Scan for the cell matching the given text and deliver its (X, Y) coordinate at center. 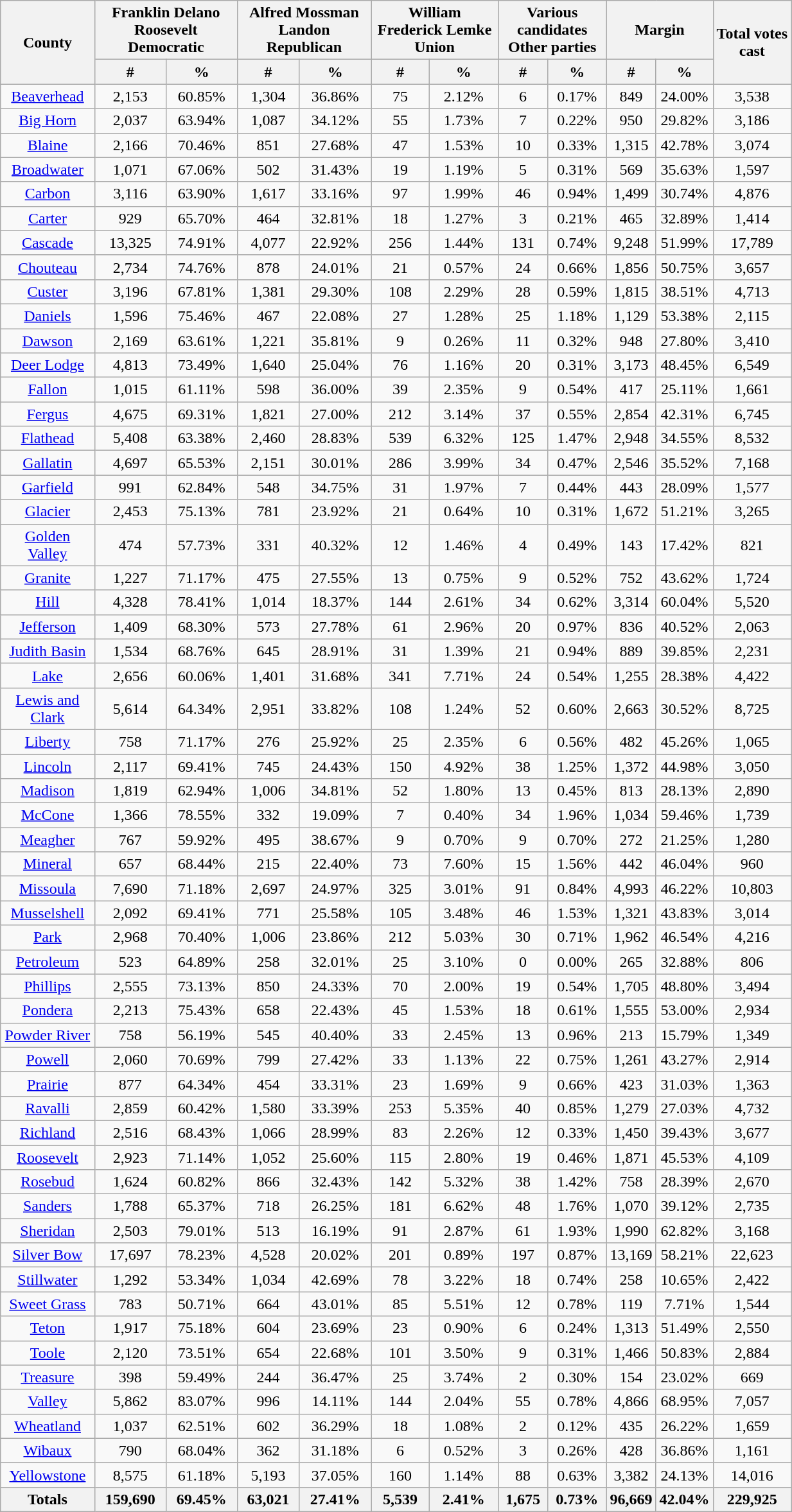
2,555 (130, 986)
53.38% (685, 316)
27.41% (335, 1499)
1,617 (268, 194)
Carter (48, 218)
48.80% (685, 986)
24.97% (335, 889)
43.01% (335, 1304)
2.96% (464, 627)
20.02% (335, 1255)
2,063 (752, 627)
3,173 (631, 365)
482 (631, 742)
0.12% (577, 1426)
3.10% (464, 962)
1.27% (464, 218)
59.46% (685, 815)
31.03% (685, 1084)
26.25% (335, 1206)
991 (130, 487)
0.62% (577, 602)
60.85% (202, 96)
1,129 (631, 316)
0.71% (577, 937)
Franklin Delano RooseveltDemocratic (166, 30)
68.95% (685, 1402)
1,349 (752, 1035)
56.19% (202, 1035)
85 (401, 1304)
752 (631, 578)
495 (268, 840)
43.62% (685, 578)
31.18% (335, 1450)
4,077 (268, 243)
40.52% (685, 627)
4,328 (130, 602)
33.16% (335, 194)
1,414 (752, 218)
25.58% (335, 913)
7,168 (752, 463)
22.92% (335, 243)
Sweet Grass (48, 1304)
Liberty (48, 742)
1.69% (464, 1084)
2,697 (268, 889)
3.22% (464, 1280)
2,734 (130, 267)
2,115 (752, 316)
1,466 (631, 1353)
1,555 (631, 1011)
76 (401, 365)
3,538 (752, 96)
4.92% (464, 766)
1,580 (268, 1108)
Alfred Mossman LandonRepublican (304, 30)
464 (268, 218)
2,735 (752, 1206)
341 (401, 675)
3,382 (631, 1475)
28.83% (335, 439)
2,060 (130, 1059)
331 (268, 544)
Daniels (48, 316)
1,450 (631, 1133)
3,196 (130, 291)
40 (523, 1108)
960 (752, 864)
2,169 (130, 341)
159,690 (130, 1499)
996 (268, 1402)
Teton (48, 1328)
13,169 (631, 1255)
59.92% (202, 840)
County (48, 42)
27.80% (685, 341)
3,186 (752, 121)
3,657 (752, 267)
806 (752, 962)
28.39% (685, 1182)
442 (631, 864)
1,856 (631, 267)
417 (631, 390)
Beaverhead (48, 96)
467 (268, 316)
22.43% (335, 1011)
32.89% (685, 218)
4,713 (752, 291)
0.84% (577, 889)
0.87% (577, 1255)
1.76% (577, 1206)
1,037 (130, 1426)
3,314 (631, 602)
39 (401, 390)
75.13% (202, 512)
32.01% (335, 962)
42.69% (335, 1280)
Jefferson (48, 627)
Fallon (48, 390)
265 (631, 962)
Mineral (48, 864)
142 (401, 1182)
125 (523, 439)
197 (523, 1255)
Totals (48, 1499)
1.56% (577, 864)
38.67% (335, 840)
1.42% (577, 1182)
7.60% (464, 864)
47 (401, 145)
Phillips (48, 986)
1,304 (268, 96)
11 (523, 341)
1.39% (464, 651)
8,532 (752, 439)
88 (523, 1475)
14,016 (752, 1475)
1,871 (631, 1158)
22.08% (335, 316)
75.46% (202, 316)
2,422 (752, 1280)
0.64% (464, 512)
83.07% (202, 1402)
Hill (48, 602)
18.37% (335, 602)
2,968 (130, 937)
1,624 (130, 1182)
25.60% (335, 1158)
Golden Valley (48, 544)
3,677 (752, 1133)
Fergus (48, 414)
1,372 (631, 766)
25.04% (335, 365)
3,494 (752, 986)
William Frederick LemkeUnion (435, 30)
63.61% (202, 341)
96,669 (631, 1499)
5,408 (130, 439)
4,528 (268, 1255)
950 (631, 121)
598 (268, 390)
73 (401, 864)
71.14% (202, 1158)
1,315 (631, 145)
Missoula (48, 889)
1.13% (464, 1059)
Lewis and Clark (48, 709)
28.99% (335, 1133)
539 (401, 439)
68.44% (202, 864)
253 (401, 1108)
67.06% (202, 169)
821 (752, 544)
435 (631, 1426)
Yellowstone (48, 1475)
0.89% (464, 1255)
1.96% (577, 815)
229,925 (752, 1499)
30 (523, 937)
13,325 (130, 243)
22.68% (335, 1353)
131 (523, 243)
6,549 (752, 365)
60.82% (202, 1182)
7,057 (752, 1402)
1,659 (752, 1426)
Broadwater (48, 169)
2,166 (130, 145)
1,221 (268, 341)
0.85% (577, 1108)
2,890 (752, 791)
1,672 (631, 512)
0.59% (577, 291)
2,663 (631, 709)
Toole (48, 1353)
4,813 (130, 365)
65.53% (202, 463)
5,539 (401, 1499)
Wibaux (48, 1450)
548 (268, 487)
22,623 (752, 1255)
160 (401, 1475)
30.52% (685, 709)
23.92% (335, 512)
836 (631, 627)
Glacier (48, 512)
362 (268, 1450)
1,279 (631, 1108)
6.32% (464, 439)
15.79% (685, 1035)
0.32% (577, 341)
3.50% (464, 1353)
2,453 (130, 512)
669 (752, 1377)
5.51% (464, 1304)
1,087 (268, 121)
272 (631, 840)
1,052 (268, 1158)
27.68% (335, 145)
851 (268, 145)
63.94% (202, 121)
119 (631, 1304)
5.03% (464, 937)
1.46% (464, 544)
51.49% (685, 1328)
423 (631, 1084)
Treasure (48, 1377)
73.49% (202, 365)
569 (631, 169)
6,745 (752, 414)
1,071 (130, 169)
64.89% (202, 962)
0.24% (577, 1328)
5,520 (752, 602)
0.49% (577, 544)
1.28% (464, 316)
57.73% (202, 544)
65.70% (202, 218)
1,313 (631, 1328)
5,193 (268, 1475)
1.14% (464, 1475)
4,422 (752, 675)
42.04% (685, 1499)
43.83% (685, 913)
1,014 (268, 602)
40.40% (335, 1035)
51.99% (685, 243)
1,065 (752, 742)
Sheridan (48, 1231)
35.81% (335, 341)
4,993 (631, 889)
6.62% (464, 1206)
1.19% (464, 169)
2,854 (631, 414)
4,109 (752, 1158)
813 (631, 791)
1,661 (752, 390)
Garfield (48, 487)
1.73% (464, 121)
2,546 (631, 463)
745 (268, 766)
30.74% (685, 194)
1,161 (752, 1450)
3.14% (464, 414)
502 (268, 169)
2,516 (130, 1133)
143 (631, 544)
Ravalli (48, 1108)
34.12% (335, 121)
475 (268, 578)
27.00% (335, 414)
783 (130, 1304)
74.76% (202, 267)
62.84% (202, 487)
24.43% (335, 766)
Sanders (48, 1206)
45.26% (685, 742)
4,697 (130, 463)
75.43% (202, 1011)
1,366 (130, 815)
32.88% (685, 962)
2.61% (464, 602)
61.11% (202, 390)
1,321 (631, 913)
Prairie (48, 1084)
51.21% (685, 512)
2,503 (130, 1231)
767 (130, 840)
0.45% (577, 791)
40.32% (335, 544)
53.00% (685, 1011)
604 (268, 1328)
62.82% (685, 1231)
34.55% (685, 439)
1,788 (130, 1206)
2,951 (268, 709)
3.74% (464, 1377)
10,803 (752, 889)
17,789 (752, 243)
8,725 (752, 709)
1,280 (752, 840)
79.01% (202, 1231)
Lincoln (48, 766)
2.29% (464, 291)
2.87% (464, 1231)
30.01% (335, 463)
1.80% (464, 791)
664 (268, 1304)
70 (401, 986)
645 (268, 651)
3,014 (752, 913)
27.42% (335, 1059)
21.25% (685, 840)
58.21% (685, 1255)
781 (268, 512)
1.16% (464, 365)
Powder River (48, 1035)
Gallatin (48, 463)
454 (268, 1084)
3,074 (752, 145)
45 (401, 1011)
2,231 (752, 651)
0.40% (464, 815)
78.55% (202, 815)
Cascade (48, 243)
28.38% (685, 675)
Meagher (48, 840)
45.53% (685, 1158)
68.04% (202, 1450)
35.52% (685, 463)
37 (523, 414)
78.41% (202, 602)
4,876 (752, 194)
28 (523, 291)
1,577 (752, 487)
48.45% (685, 365)
48 (523, 1206)
2,151 (268, 463)
19.09% (335, 815)
398 (130, 1377)
276 (268, 742)
69.31% (202, 414)
McCone (48, 815)
2.45% (464, 1035)
24.33% (335, 986)
1,499 (631, 194)
38.51% (685, 291)
1,255 (631, 675)
1,381 (268, 291)
5,614 (130, 709)
68.43% (202, 1133)
61.18% (202, 1475)
3,168 (752, 1231)
25.11% (685, 390)
36.47% (335, 1377)
3,050 (752, 766)
28.13% (685, 791)
4,866 (631, 1402)
Roosevelt (48, 1158)
73.51% (202, 1353)
Big Horn (48, 121)
1.08% (464, 1426)
2,859 (130, 1108)
Blaine (48, 145)
523 (130, 962)
42.31% (685, 414)
1.97% (464, 487)
443 (631, 487)
26.22% (685, 1426)
465 (631, 218)
3,116 (130, 194)
17.42% (685, 544)
5 (523, 169)
Margin (660, 30)
Silver Bow (48, 1255)
78 (401, 1280)
2,120 (130, 1353)
43.27% (685, 1059)
Park (48, 937)
1.44% (464, 243)
37.05% (335, 1475)
50.83% (685, 1353)
181 (401, 1206)
948 (631, 341)
50.71% (202, 1304)
34.81% (335, 791)
513 (268, 1231)
213 (631, 1035)
16.19% (335, 1231)
23.02% (685, 1377)
32.43% (335, 1182)
29.30% (335, 291)
1.47% (577, 439)
657 (130, 864)
428 (631, 1450)
1.24% (464, 709)
0 (523, 962)
154 (631, 1377)
1,544 (752, 1304)
0.97% (577, 627)
0.63% (577, 1475)
0.21% (577, 218)
2,670 (752, 1182)
71.18% (202, 889)
2,948 (631, 439)
849 (631, 96)
4,732 (752, 1108)
1,724 (752, 578)
2.26% (464, 1133)
Lake (48, 675)
1,015 (130, 390)
3,265 (752, 512)
Musselshell (48, 913)
3,410 (752, 341)
Pondera (48, 1011)
2,153 (130, 96)
101 (401, 1353)
74.91% (202, 243)
46.04% (685, 864)
24.01% (335, 267)
790 (130, 1450)
36.00% (335, 390)
4,216 (752, 937)
60.42% (202, 1108)
5.32% (464, 1182)
8,575 (130, 1475)
0.61% (577, 1011)
39.12% (685, 1206)
654 (268, 1353)
115 (401, 1158)
33.82% (335, 709)
28.09% (685, 487)
0.30% (577, 1377)
2.41% (464, 1499)
1.18% (577, 316)
0.60% (577, 709)
5,862 (130, 1402)
0.47% (577, 463)
Madison (48, 791)
63.90% (202, 194)
Powell (48, 1059)
17,697 (130, 1255)
23.86% (335, 937)
62.51% (202, 1426)
Rosebud (48, 1182)
0.44% (577, 487)
75.18% (202, 1328)
4,675 (130, 414)
573 (268, 627)
325 (401, 889)
0.00% (577, 962)
658 (268, 1011)
Flathead (48, 439)
799 (268, 1059)
215 (268, 864)
244 (268, 1377)
878 (268, 267)
1,597 (752, 169)
28.91% (335, 651)
Judith Basin (48, 651)
2,092 (130, 913)
0.73% (577, 1499)
Richland (48, 1133)
35.63% (685, 169)
0.46% (577, 1158)
1.99% (464, 194)
Total votes cast (752, 42)
1,990 (631, 1231)
1,292 (130, 1280)
602 (268, 1426)
2,550 (752, 1328)
474 (130, 544)
2,656 (130, 675)
105 (401, 913)
Stillwater (48, 1280)
9,248 (631, 243)
73.13% (202, 986)
33.31% (335, 1084)
2,460 (268, 439)
29.82% (685, 121)
877 (130, 1084)
1,066 (268, 1133)
42.78% (685, 145)
1,070 (631, 1206)
33.39% (335, 1108)
0.17% (577, 96)
Chouteau (48, 267)
39.85% (685, 651)
4 (523, 544)
7,690 (130, 889)
70.69% (202, 1059)
2,117 (130, 766)
68.76% (202, 651)
2,213 (130, 1011)
2.04% (464, 1402)
Carbon (48, 194)
1.93% (577, 1231)
1,962 (631, 937)
545 (268, 1035)
1,227 (130, 578)
22.40% (335, 864)
3.48% (464, 913)
31.43% (335, 169)
771 (268, 913)
53.34% (202, 1280)
2,914 (752, 1059)
2.80% (464, 1158)
1,401 (268, 675)
Granite (48, 578)
1,596 (130, 316)
14.11% (335, 1402)
Petroleum (48, 962)
1,363 (752, 1084)
1,640 (268, 365)
60.04% (685, 602)
3.01% (464, 889)
Various candidatesOther parties (552, 30)
1,739 (752, 815)
2,884 (752, 1353)
44.98% (685, 766)
1,675 (523, 1499)
2,934 (752, 1011)
97 (401, 194)
60.06% (202, 675)
15 (523, 864)
1,815 (631, 291)
70.46% (202, 145)
332 (268, 815)
0.55% (577, 414)
0.57% (464, 267)
Valley (48, 1402)
59.49% (202, 1377)
69.45% (202, 1499)
67.81% (202, 291)
22 (523, 1059)
1,261 (631, 1059)
1,819 (130, 791)
25.92% (335, 742)
1,534 (130, 651)
Dawson (48, 341)
1,409 (130, 627)
Deer Lodge (48, 365)
23.69% (335, 1328)
Wheatland (48, 1426)
1.25% (577, 766)
65.37% (202, 1206)
0.56% (577, 742)
Custer (48, 291)
63,021 (268, 1499)
39.43% (685, 1133)
62.94% (202, 791)
27.55% (335, 578)
889 (631, 651)
27 (401, 316)
718 (268, 1206)
286 (401, 463)
0.96% (577, 1035)
46.54% (685, 937)
5.35% (464, 1108)
31.68% (335, 675)
2,037 (130, 121)
32.81% (335, 218)
50.75% (685, 267)
2.12% (464, 96)
27.78% (335, 627)
150 (401, 766)
83 (401, 1133)
2.00% (464, 986)
3.99% (464, 463)
34.75% (335, 487)
866 (268, 1182)
24.00% (685, 96)
78.23% (202, 1255)
201 (401, 1255)
24.13% (685, 1475)
27.03% (685, 1108)
929 (130, 218)
850 (268, 986)
75 (401, 96)
63.38% (202, 439)
1,821 (268, 414)
36.29% (335, 1426)
256 (401, 243)
68.30% (202, 627)
10.65% (685, 1280)
1,917 (130, 1328)
1,705 (631, 986)
70.40% (202, 937)
0.90% (464, 1328)
46.22% (685, 889)
2,923 (130, 1158)
0.22% (577, 121)
